Return [x, y] of the center of cell containing provided text 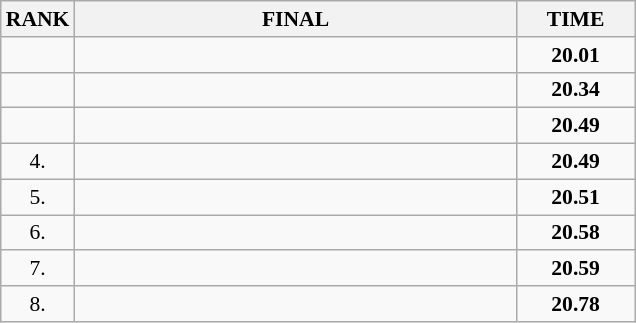
6. [38, 233]
8. [38, 304]
20.78 [576, 304]
RANK [38, 19]
20.01 [576, 55]
20.51 [576, 197]
7. [38, 269]
TIME [576, 19]
4. [38, 162]
5. [38, 197]
FINAL [295, 19]
20.58 [576, 233]
20.34 [576, 90]
20.59 [576, 269]
